Return [x, y] of the center of cell containing provided text 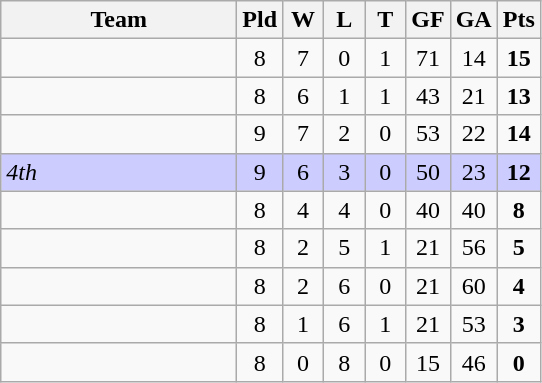
43 [428, 96]
Pld [260, 20]
13 [518, 96]
71 [428, 58]
46 [474, 362]
GA [474, 20]
W [304, 20]
50 [428, 172]
GF [428, 20]
23 [474, 172]
60 [474, 286]
22 [474, 134]
4th [119, 172]
T [386, 20]
12 [518, 172]
Team [119, 20]
Pts [518, 20]
56 [474, 248]
L [344, 20]
